Return [x, y] of the center of cell containing provided text 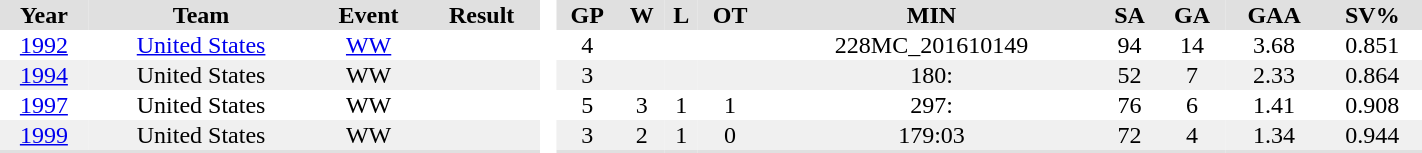
1.34 [1274, 135]
76 [1130, 105]
1.41 [1274, 105]
0 [730, 135]
0.944 [1372, 135]
SV% [1372, 15]
GA [1192, 15]
1994 [44, 75]
L [682, 15]
GP [588, 15]
0.851 [1372, 45]
180: [932, 75]
14 [1192, 45]
2.33 [1274, 75]
MIN [932, 15]
1999 [44, 135]
1997 [44, 105]
1992 [44, 45]
Event [368, 15]
0.908 [1372, 105]
5 [588, 105]
2 [641, 135]
94 [1130, 45]
Result [482, 15]
72 [1130, 135]
297: [932, 105]
OT [730, 15]
W [641, 15]
228MC_201610149 [932, 45]
Team [202, 15]
SA [1130, 15]
GAA [1274, 15]
52 [1130, 75]
6 [1192, 105]
7 [1192, 75]
0.864 [1372, 75]
3.68 [1274, 45]
179:03 [932, 135]
Year [44, 15]
